For the text-containing cell, return its midpoint in [x, y] coordinate format. 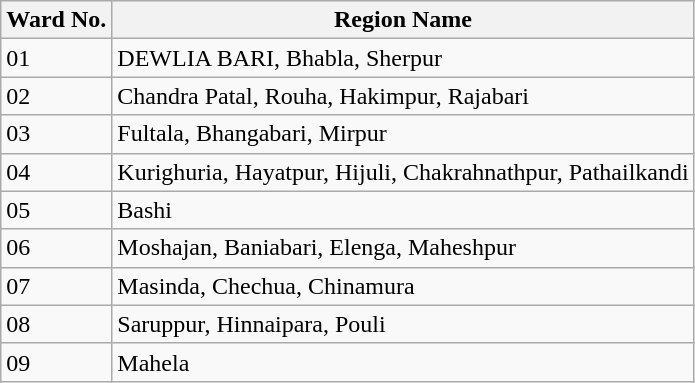
Chandra Patal, Rouha, Hakimpur, Rajabari [403, 96]
03 [56, 134]
Bashi [403, 210]
06 [56, 248]
01 [56, 58]
DEWLIA BARI, Bhabla, Sherpur [403, 58]
05 [56, 210]
Region Name [403, 20]
Mahela [403, 362]
Saruppur, Hinnaipara, Pouli [403, 324]
Masinda, Chechua, Chinamura [403, 286]
Ward No. [56, 20]
Fultala, Bhangabari, Mirpur [403, 134]
02 [56, 96]
07 [56, 286]
04 [56, 172]
08 [56, 324]
Kurighuria, Hayatpur, Hijuli, Chakrahnathpur, Pathailkandi [403, 172]
09 [56, 362]
Moshajan, Baniabari, Elenga, Maheshpur [403, 248]
